Identify which cell holds the provided text, then report its (x, y) central coordinate. 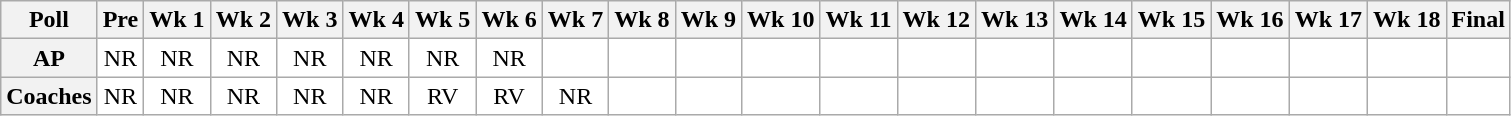
Final (1478, 20)
Wk 7 (575, 20)
Wk 3 (310, 20)
Wk 5 (442, 20)
Coaches (49, 96)
Wk 12 (936, 20)
Wk 8 (642, 20)
Poll (49, 20)
Wk 18 (1407, 20)
Wk 14 (1093, 20)
Wk 10 (781, 20)
Wk 6 (509, 20)
Wk 13 (1014, 20)
Wk 11 (858, 20)
Wk 17 (1328, 20)
Pre (120, 20)
Wk 15 (1171, 20)
Wk 2 (243, 20)
AP (49, 58)
Wk 1 (177, 20)
Wk 16 (1250, 20)
Wk 4 (376, 20)
Wk 9 (708, 20)
